Extract the (x, y) coordinate from the center of the cell holding the provided text.  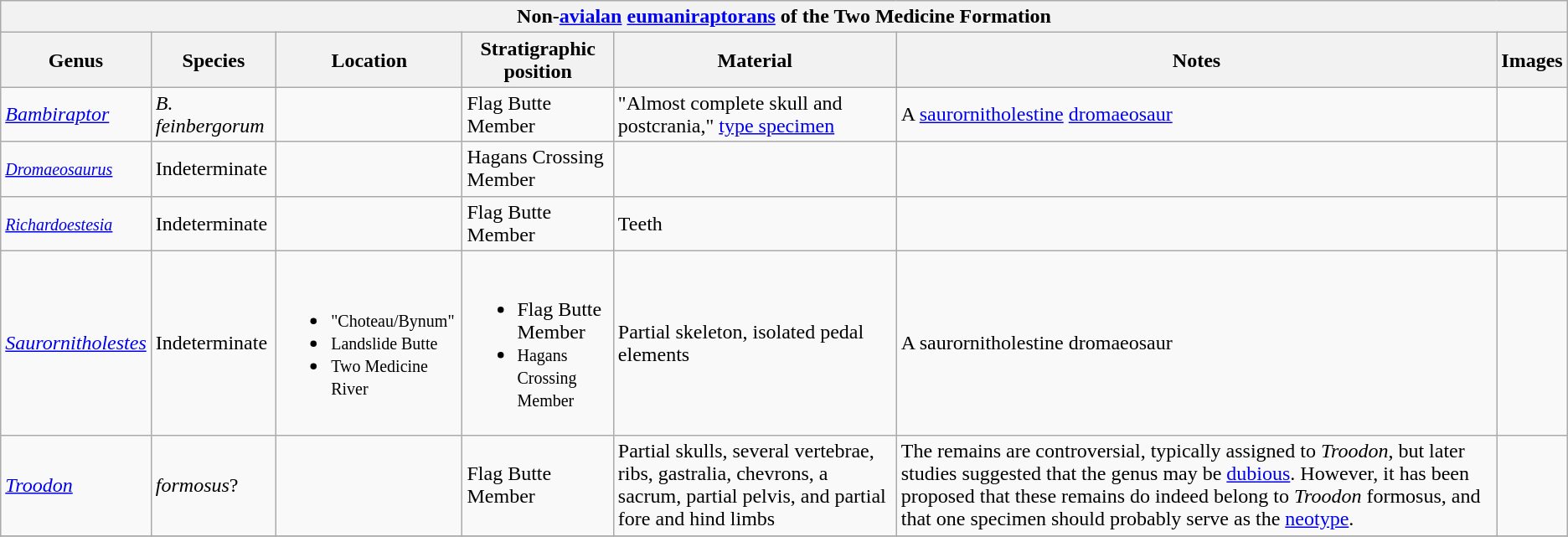
Non-avialan eumaniraptorans of the Two Medicine Formation (784, 17)
Genus (76, 60)
Partial skeleton, isolated pedal elements (755, 343)
B. feinbergorum (213, 114)
Richardoestesia (76, 223)
Location (369, 60)
Stratigraphic position (538, 60)
Troodon (76, 486)
Dromaeosaurus (76, 169)
"Choteau/Bynum"Landslide ButteTwo Medicine River (369, 343)
Bambiraptor (76, 114)
Images (1532, 60)
Species (213, 60)
Notes (1196, 60)
Hagans Crossing Member (538, 169)
Teeth (755, 223)
Material (755, 60)
Saurornitholestes (76, 343)
Flag Butte MemberHagans Crossing Member (538, 343)
Partial skulls, several vertebrae, ribs, gastralia, chevrons, a sacrum, partial pelvis, and partial fore and hind limbs (755, 486)
"Almost complete skull and postcrania," type specimen (755, 114)
formosus? (213, 486)
